Provide the [X, Y] coordinate of the cell's center where the given text is located.  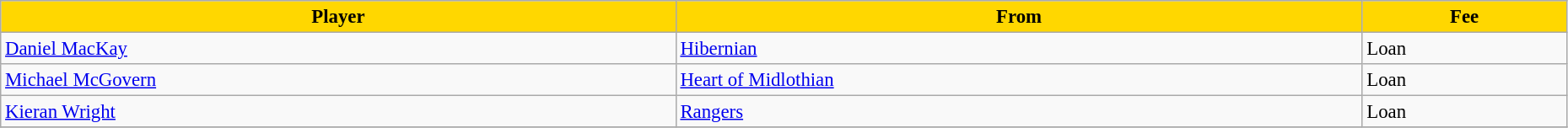
Heart of Midlothian [1019, 80]
Michael McGovern [338, 80]
Rangers [1019, 112]
From [1019, 17]
Hibernian [1019, 49]
Kieran Wright [338, 112]
Fee [1464, 17]
Player [338, 17]
Daniel MacKay [338, 49]
